Locate the cell with the specified text and output its (x, y) center coordinate. 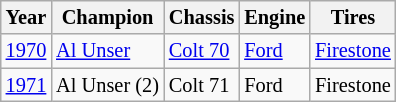
Al Unser (2) (108, 85)
Champion (108, 17)
Al Unser (108, 51)
Engine (274, 17)
Tires (353, 17)
Colt 70 (202, 51)
1970 (26, 51)
1971 (26, 85)
Colt 71 (202, 85)
Year (26, 17)
Chassis (202, 17)
